Determine the [X, Y] coordinate at the center of the cell enclosing the given text.  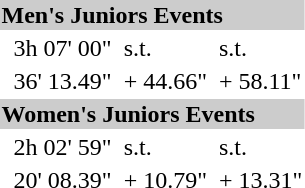
Women's Juniors Events [152, 114]
2h 02' 59" [62, 147]
3h 07' 00" [62, 48]
+ 44.66" [165, 81]
36' 13.49" [62, 81]
+ 58.11" [260, 81]
Men's Juniors Events [152, 15]
